Identify which cell holds the provided text, then report its (x, y) central coordinate. 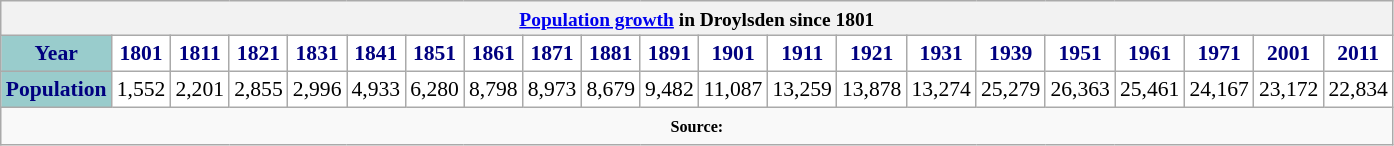
1971 (1218, 54)
1861 (494, 54)
1871 (552, 54)
13,274 (940, 90)
1801 (142, 54)
25,461 (1150, 90)
2011 (1358, 54)
1811 (200, 54)
24,167 (1218, 90)
23,172 (1288, 90)
22,834 (1358, 90)
1891 (670, 54)
1931 (940, 54)
13,878 (872, 90)
2,201 (200, 90)
1951 (1080, 54)
1821 (258, 54)
2001 (1288, 54)
8,973 (552, 90)
9,482 (670, 90)
Year (56, 54)
1961 (1150, 54)
1,552 (142, 90)
1881 (610, 54)
1851 (434, 54)
Population (56, 90)
13,259 (802, 90)
1831 (318, 54)
4,933 (376, 90)
1841 (376, 54)
8,679 (610, 90)
2,855 (258, 90)
6,280 (434, 90)
1911 (802, 54)
11,087 (734, 90)
26,363 (1080, 90)
8,798 (494, 90)
Source: (697, 126)
1901 (734, 54)
1939 (1010, 54)
25,279 (1010, 90)
2,996 (318, 90)
Population growth in Droylsden since 1801 (697, 18)
1921 (872, 54)
